Return (x, y) of the center of cell containing provided text 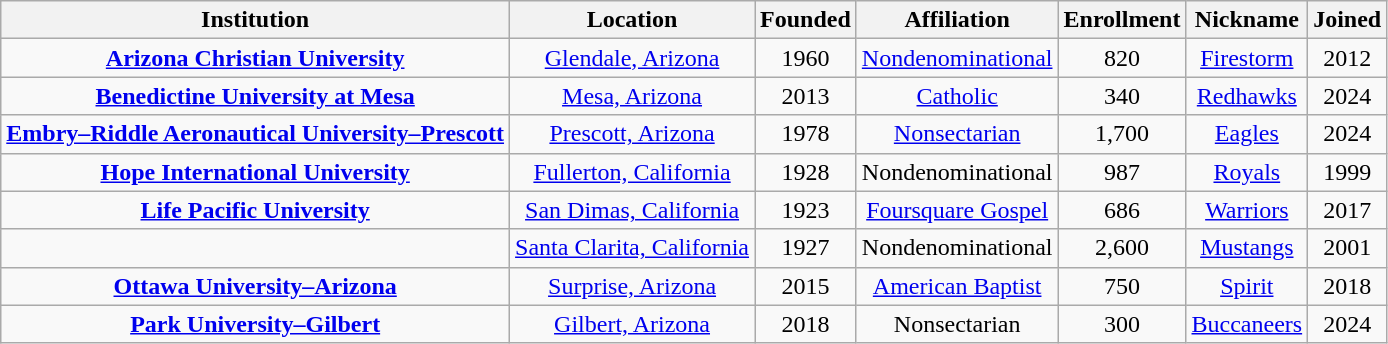
987 (1122, 172)
Embry–Riddle Aeronautical University–Prescott (256, 134)
Glendale, Arizona (632, 58)
340 (1122, 96)
1,700 (1122, 134)
Park University–Gilbert (256, 324)
1978 (806, 134)
Arizona Christian University (256, 58)
Foursquare Gospel (957, 210)
2017 (1348, 210)
American Baptist (957, 286)
1999 (1348, 172)
2015 (806, 286)
300 (1122, 324)
Fullerton, California (632, 172)
2001 (1348, 248)
Gilbert, Arizona (632, 324)
Nickname (1247, 20)
Enrollment (1122, 20)
2012 (1348, 58)
Redhawks (1247, 96)
Ottawa University–Arizona (256, 286)
Mustangs (1247, 248)
Eagles (1247, 134)
1928 (806, 172)
Benedictine University at Mesa (256, 96)
686 (1122, 210)
Founded (806, 20)
1923 (806, 210)
Santa Clarita, California (632, 248)
Location (632, 20)
Catholic (957, 96)
820 (1122, 58)
Warriors (1247, 210)
750 (1122, 286)
Institution (256, 20)
Mesa, Arizona (632, 96)
Surprise, Arizona (632, 286)
Hope International University (256, 172)
San Dimas, California (632, 210)
Affiliation (957, 20)
1960 (806, 58)
2,600 (1122, 248)
Royals (1247, 172)
Spirit (1247, 286)
Prescott, Arizona (632, 134)
Firestorm (1247, 58)
2013 (806, 96)
Life Pacific University (256, 210)
Joined (1348, 20)
1927 (806, 248)
Buccaneers (1247, 324)
